From the cell containing the given text, extract its center point as [X, Y] coordinate. 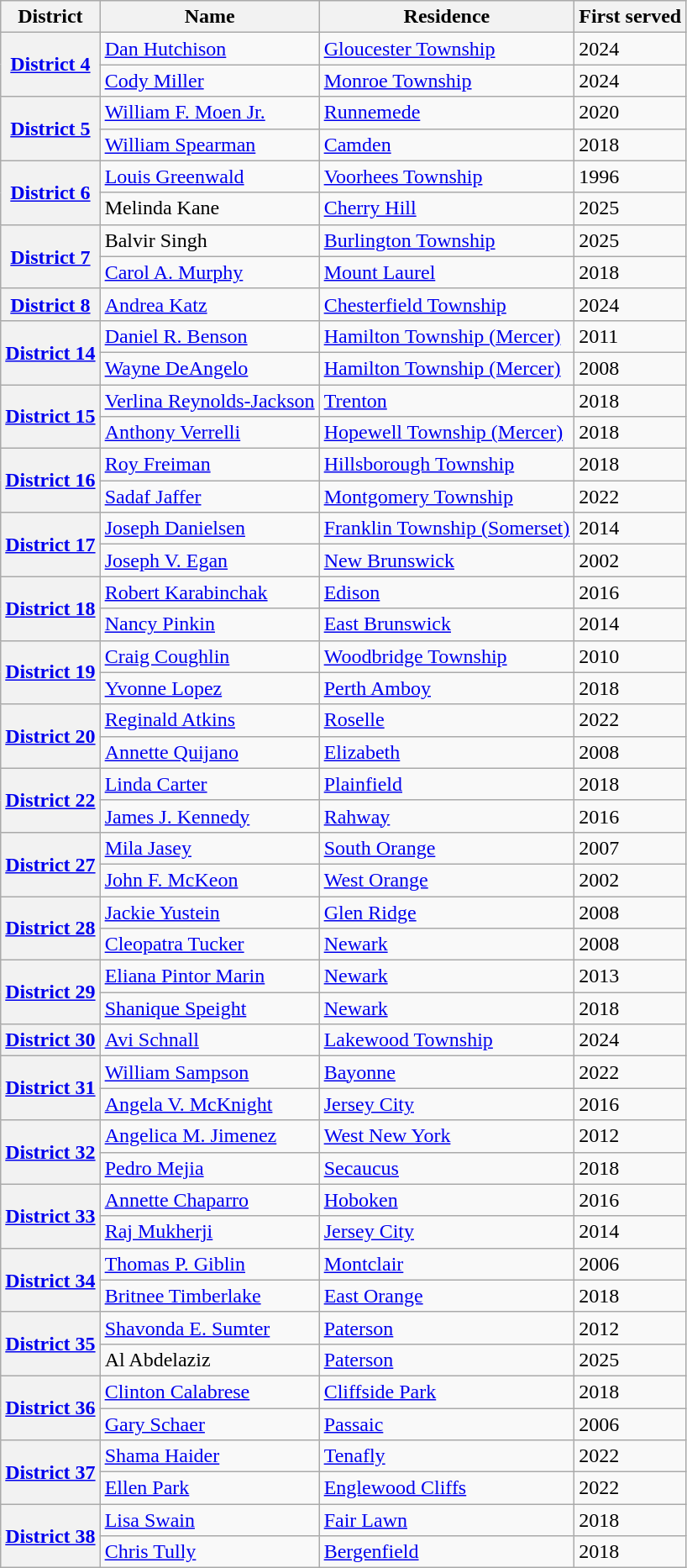
District 37 [50, 1472]
Runnemede [447, 113]
Glen Ridge [447, 912]
Tenafly [447, 1456]
District 31 [50, 1088]
Anthony Verrelli [210, 433]
Raj Mukherji [210, 1232]
Linda Carter [210, 784]
Robert Karabinchak [210, 592]
Gloucester Township [447, 49]
Bergenfield [447, 1552]
New Brunswick [447, 560]
Angela V. McKnight [210, 1104]
Thomas P. Giblin [210, 1264]
Andrea Katz [210, 304]
Name [210, 17]
Cody Miller [210, 81]
Al Abdelaziz [210, 1360]
Hoboken [447, 1200]
Clinton Calabrese [210, 1392]
Mila Jasey [210, 848]
Avi Schnall [210, 1040]
Burlington Township [447, 240]
Residence [447, 17]
District 4 [50, 65]
East Brunswick [447, 624]
Chris Tully [210, 1552]
John F. McKeon [210, 880]
Englewood Cliffs [447, 1488]
District 36 [50, 1408]
Angelica M. Jimenez [210, 1136]
Wayne DeAngelo [210, 368]
District 6 [50, 192]
District 17 [50, 545]
Shama Haider [210, 1456]
Louis Greenwald [210, 176]
District 18 [50, 608]
Lisa Swain [210, 1520]
Roselle [447, 720]
William F. Moen Jr. [210, 113]
District 15 [50, 417]
Balvir Singh [210, 240]
Hillsborough Township [447, 465]
Daniel R. Benson [210, 336]
Shavonda E. Sumter [210, 1328]
Chesterfield Township [447, 304]
Verlina Reynolds-Jackson [210, 401]
Camden [447, 145]
Cliffside Park [447, 1392]
District 30 [50, 1040]
Annette Quijano [210, 752]
District 19 [50, 672]
Pedro Mejia [210, 1168]
Nancy Pinkin [210, 624]
Gary Schaer [210, 1424]
Carol A. Murphy [210, 272]
District 35 [50, 1344]
District 33 [50, 1216]
District 8 [50, 304]
Monroe Township [447, 81]
District 28 [50, 928]
Dan Hutchison [210, 49]
Eliana Pintor Marin [210, 976]
Shanique Speight [210, 1008]
Joseph Danielsen [210, 529]
Fair Lawn [447, 1520]
District 34 [50, 1280]
Plainfield [447, 784]
District 20 [50, 736]
Joseph V. Egan [210, 560]
District 29 [50, 992]
James J. Kennedy [210, 816]
Franklin Township (Somerset) [447, 529]
District 22 [50, 800]
2007 [630, 848]
Yvonne Lopez [210, 688]
District 7 [50, 256]
Elizabeth [447, 752]
2013 [630, 976]
Roy Freiman [210, 465]
District 5 [50, 129]
2010 [630, 656]
Secaucus [447, 1168]
Jackie Yustein [210, 912]
Bayonne [447, 1072]
2020 [630, 113]
District 16 [50, 481]
West New York [447, 1136]
District 32 [50, 1152]
Passaic [447, 1424]
Rahway [447, 816]
Sadaf Jaffer [210, 497]
William Spearman [210, 145]
Lakewood Township [447, 1040]
Melinda Kane [210, 208]
Edison [447, 592]
Mount Laurel [447, 272]
District 14 [50, 352]
Reginald Atkins [210, 720]
Montgomery Township [447, 497]
Cleopatra Tucker [210, 944]
Voorhees Township [447, 176]
Annette Chaparro [210, 1200]
Hopewell Township (Mercer) [447, 433]
Britnee Timberlake [210, 1296]
District 27 [50, 864]
2011 [630, 336]
South Orange [447, 848]
District [50, 17]
West Orange [447, 880]
Cherry Hill [447, 208]
East Orange [447, 1296]
First served [630, 17]
Trenton [447, 401]
1996 [630, 176]
Montclair [447, 1264]
Ellen Park [210, 1488]
District 38 [50, 1536]
Perth Amboy [447, 688]
Woodbridge Township [447, 656]
Craig Coughlin [210, 656]
William Sampson [210, 1072]
